Pinpoint the cell where the given text exists, returning its [x, y] midpoint coordinate. 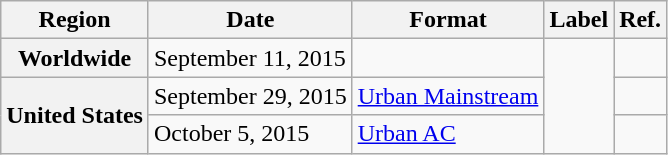
September 11, 2015 [250, 58]
October 5, 2015 [250, 134]
Ref. [640, 20]
Urban AC [448, 134]
Urban Mainstream [448, 96]
United States [75, 115]
Worldwide [75, 58]
September 29, 2015 [250, 96]
Region [75, 20]
Format [448, 20]
Date [250, 20]
Label [579, 20]
